Extract the [X, Y] coordinate from the center of the cell holding the provided text.  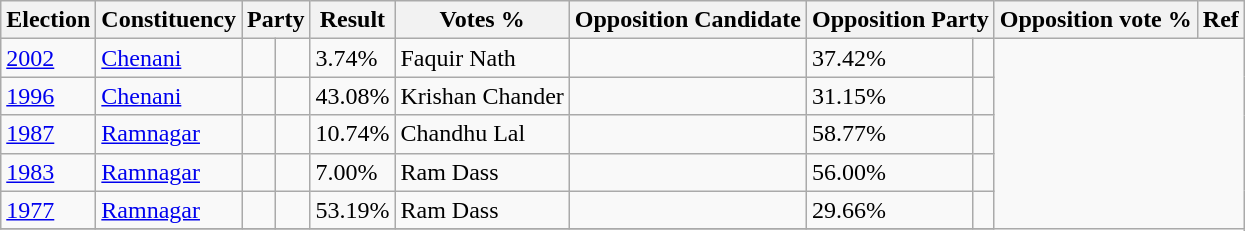
1983 [48, 172]
1987 [48, 134]
Opposition vote % [1096, 20]
43.08% [352, 96]
Constituency [169, 20]
53.19% [352, 210]
1977 [48, 210]
10.74% [352, 134]
3.74% [352, 58]
58.77% [889, 134]
Votes % [482, 20]
29.66% [889, 210]
Krishan Chander [482, 96]
Election [48, 20]
1996 [48, 96]
Faquir Nath [482, 58]
2002 [48, 58]
31.15% [889, 96]
Ref [1220, 20]
Opposition Candidate [688, 20]
Opposition Party [900, 20]
56.00% [889, 172]
7.00% [352, 172]
Chandhu Lal [482, 134]
Party [276, 20]
37.42% [889, 58]
Result [352, 20]
